Return the (X, Y) coordinate for the center point of the cell that contains the specified text.  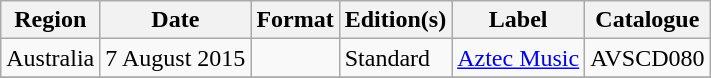
Label (518, 20)
Standard (395, 58)
Region (50, 20)
Catalogue (648, 20)
Date (176, 20)
AVSCD080 (648, 58)
Australia (50, 58)
Format (295, 20)
7 August 2015 (176, 58)
Aztec Music (518, 58)
Edition(s) (395, 20)
